Extract the (x, y) coordinate from the center of the cell holding the provided text.  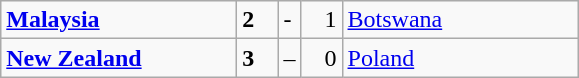
3 (258, 58)
– (290, 58)
- (290, 20)
Botswana (460, 20)
Malaysia (119, 20)
1 (322, 20)
Poland (460, 58)
0 (322, 58)
2 (258, 20)
New Zealand (119, 58)
